Capture the cell that displays the provided text and extract its [X, Y] central coordinate. 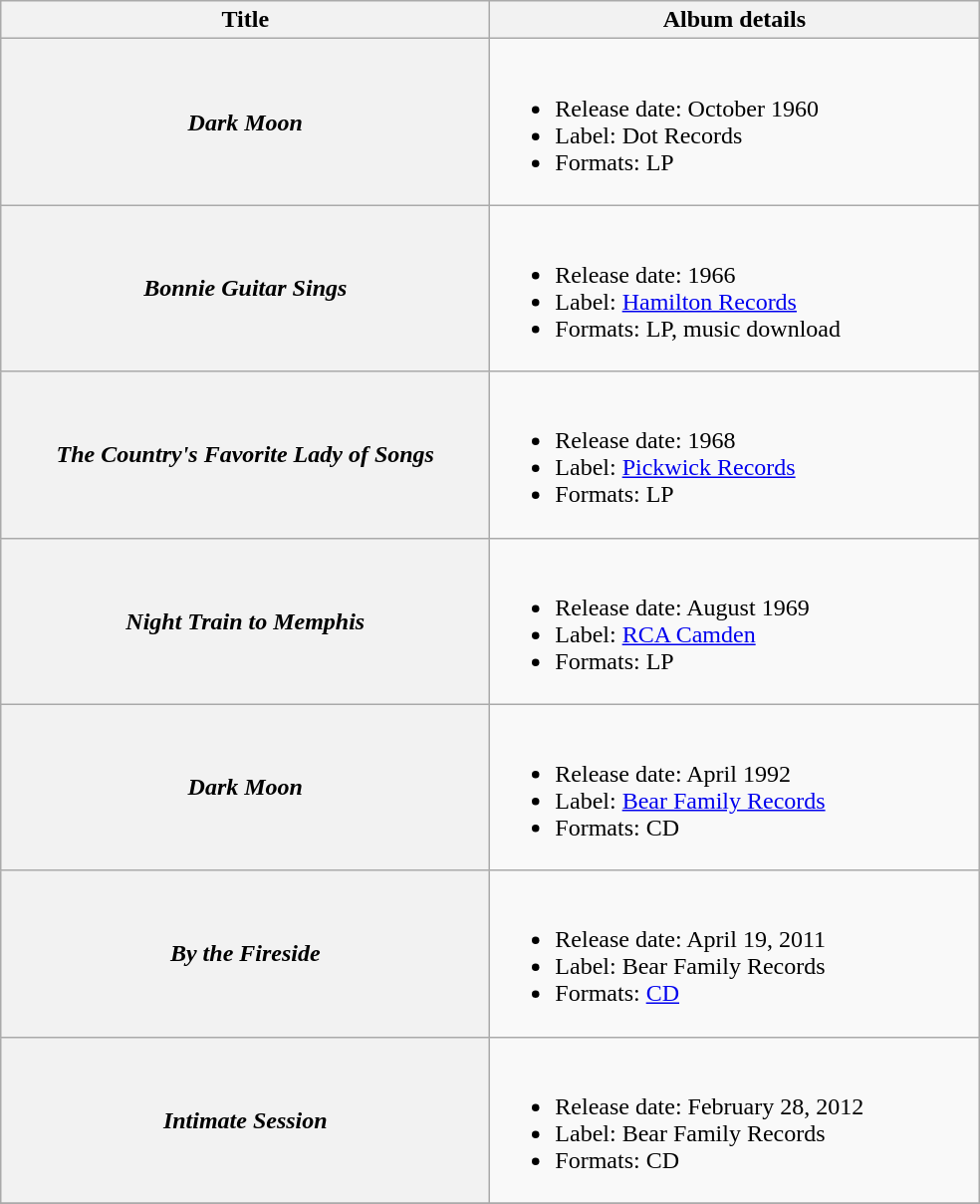
Release date: 1966Label: Hamilton RecordsFormats: LP, music download [735, 289]
Night Train to Memphis [245, 621]
Album details [735, 20]
Release date: August 1969Label: RCA CamdenFormats: LP [735, 621]
The Country's Favorite Lady of Songs [245, 454]
Intimate Session [245, 1119]
Title [245, 20]
Release date: April 19, 2011Label: Bear Family RecordsFormats: CD [735, 954]
Release date: February 28, 2012Label: Bear Family RecordsFormats: CD [735, 1119]
Release date: October 1960Label: Dot RecordsFormats: LP [735, 121]
By the Fireside [245, 954]
Release date: 1968Label: Pickwick RecordsFormats: LP [735, 454]
Bonnie Guitar Sings [245, 289]
Release date: April 1992Label: Bear Family RecordsFormats: CD [735, 787]
